Output the [X, Y] coordinate of the center of the cell containing the given text.  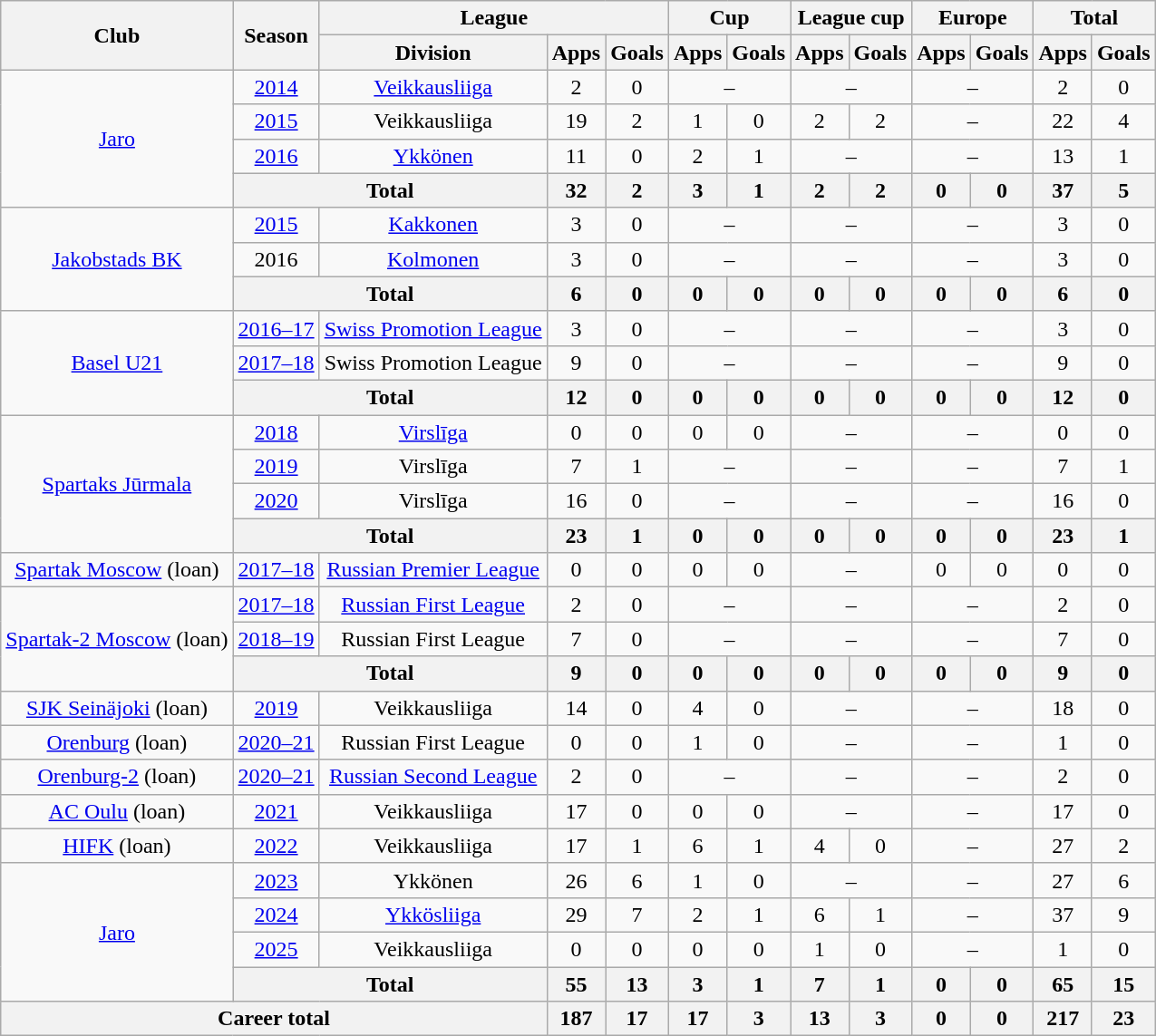
Spartak Moscow (loan) [117, 570]
Jakobstads BK [117, 259]
Spartaks Jūrmala [117, 484]
2016–17 [276, 328]
2023 [276, 880]
2018 [276, 432]
5 [1123, 190]
2022 [276, 846]
2025 [276, 949]
Orenburg (loan) [117, 742]
Kolmonen [433, 259]
26 [576, 880]
Basel U21 [117, 363]
Kakkonen [433, 225]
HIFK (loan) [117, 846]
Division [433, 53]
32 [576, 190]
Career total [274, 1019]
SJK Seinäjoki (loan) [117, 708]
Russian Second League [433, 777]
29 [576, 915]
League [493, 18]
55 [576, 983]
2021 [276, 811]
65 [1063, 983]
2024 [276, 915]
19 [576, 121]
Spartak-2 Moscow (loan) [117, 639]
2014 [276, 87]
AC Oulu (loan) [117, 811]
2020 [276, 501]
15 [1123, 983]
Ykkösliiga [433, 915]
Season [276, 35]
22 [1063, 121]
217 [1063, 1019]
18 [1063, 708]
187 [576, 1019]
14 [576, 708]
2018–19 [276, 639]
Club [117, 35]
Europe [973, 18]
Cup [729, 18]
Orenburg-2 (loan) [117, 777]
11 [576, 156]
Russian Premier League [433, 570]
League cup [851, 18]
